Find where the given text appears and provide that cell's center as [x, y] coordinate. 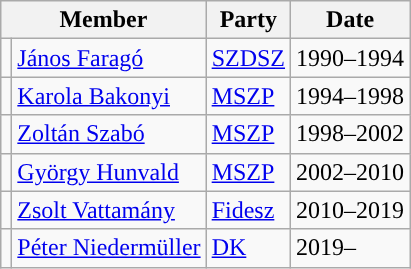
György Hunvald [109, 172]
Zoltán Szabó [109, 134]
Member [104, 20]
Fidesz [248, 210]
2002–2010 [350, 172]
Karola Bakonyi [109, 96]
Zsolt Vattamány [109, 210]
Party [248, 20]
2010–2019 [350, 210]
Péter Niedermüller [109, 248]
1994–1998 [350, 96]
1990–1994 [350, 58]
SZDSZ [248, 58]
János Faragó [109, 58]
1998–2002 [350, 134]
2019– [350, 248]
Date [350, 20]
DK [248, 248]
